Output the (x, y) coordinate of the center of the cell containing the given text.  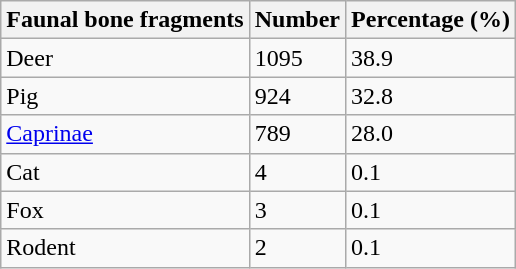
Percentage (%) (431, 20)
Rodent (125, 248)
38.9 (431, 58)
Pig (125, 96)
Number (297, 20)
32.8 (431, 96)
924 (297, 96)
Cat (125, 172)
4 (297, 172)
2 (297, 248)
Deer (125, 58)
1095 (297, 58)
Caprinae (125, 134)
28.0 (431, 134)
Fox (125, 210)
3 (297, 210)
789 (297, 134)
Faunal bone fragments (125, 20)
